Extract the [x, y] coordinate from the center of the cell holding the provided text.  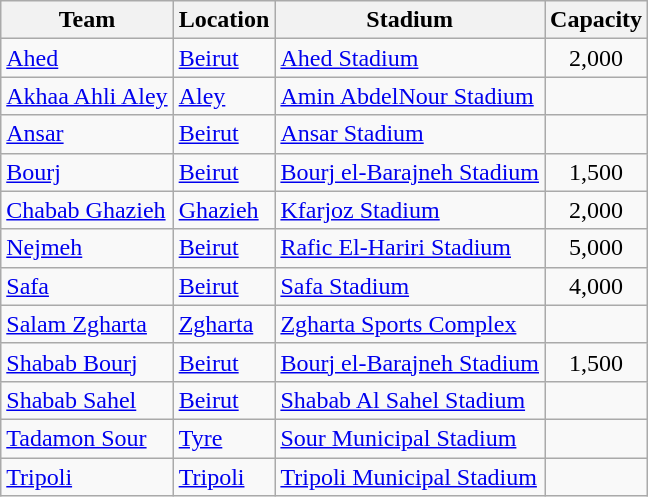
Aley [224, 96]
Location [224, 20]
Tripoli Municipal Stadium [410, 477]
Sour Municipal Stadium [410, 438]
Salam Zgharta [87, 324]
Ahed Stadium [410, 58]
Capacity [596, 20]
5,000 [596, 248]
Tyre [224, 438]
Nejmeh [87, 248]
Kfarjoz Stadium [410, 210]
Rafic El-Hariri Stadium [410, 248]
Shabab Bourj [87, 362]
Tadamon Sour [87, 438]
Zgharta [224, 324]
Zgharta Sports Complex [410, 324]
Ansar Stadium [410, 134]
Safa [87, 286]
Shabab Sahel [87, 400]
Stadium [410, 20]
Team [87, 20]
Shabab Al Sahel Stadium [410, 400]
Safa Stadium [410, 286]
4,000 [596, 286]
Ahed [87, 58]
Chabab Ghazieh [87, 210]
Bourj [87, 172]
Ghazieh [224, 210]
Akhaa Ahli Aley [87, 96]
Amin AbdelNour Stadium [410, 96]
Ansar [87, 134]
